Provide the (X, Y) coordinate of the cell's center where the given text is located.  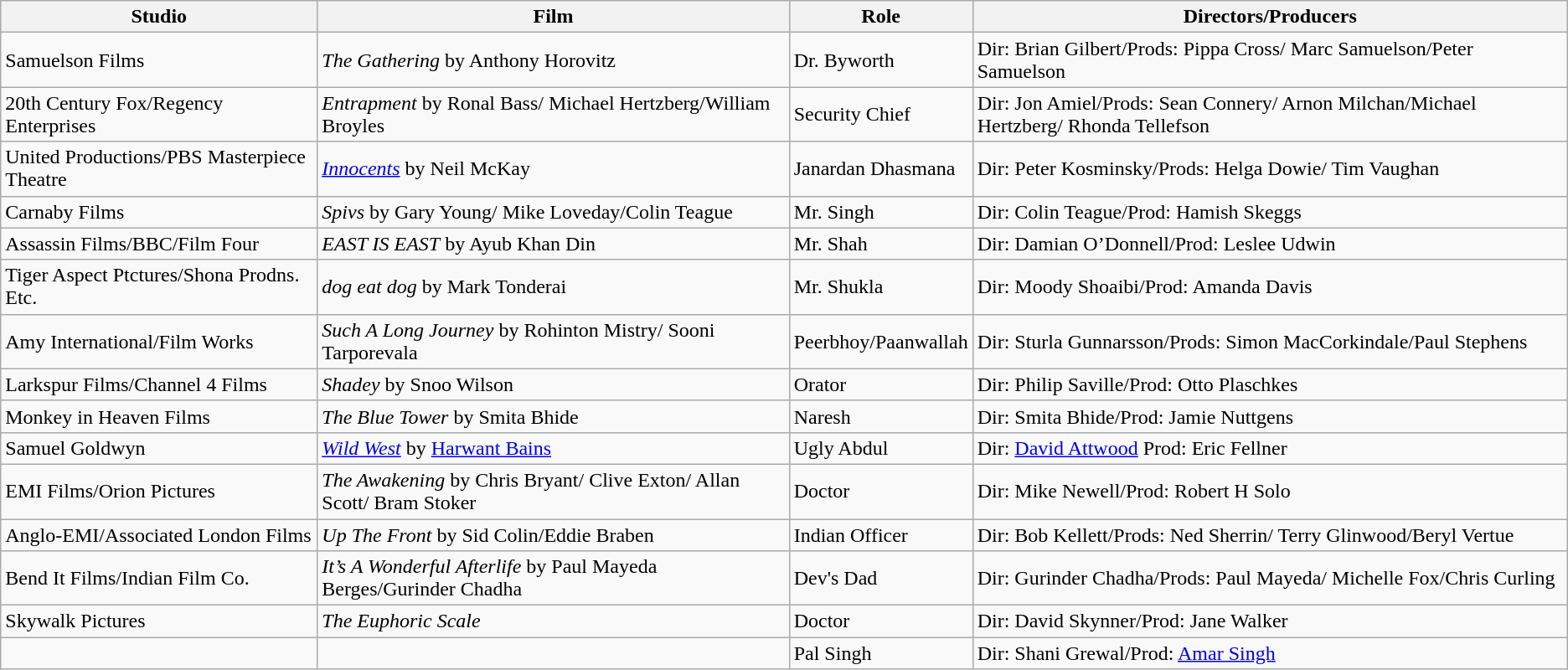
Dir: Jon Amiel/Prods: Sean Connery/ Arnon Milchan/Michael Hertzberg/ Rhonda Tellefson (1270, 114)
Orator (881, 384)
Naresh (881, 416)
Dir: Damian O’Donnell/Prod: Leslee Udwin (1270, 244)
Anglo-EMI/Associated London Films (159, 535)
Wild West by Harwant Bains (553, 448)
Indian Officer (881, 535)
The Gathering by Anthony Horovitz (553, 60)
Samuelson Films (159, 60)
EMI Films/Orion Pictures (159, 491)
Dir: Colin Teague/Prod: Hamish Skeggs (1270, 212)
Mr. Shah (881, 244)
20th Century Fox/Regency Enterprises (159, 114)
Dev's Dad (881, 578)
The Euphoric Scale (553, 621)
Security Chief (881, 114)
Dir: Shani Grewal/Prod: Amar Singh (1270, 653)
Entrapment by Ronal Bass/ Michael Hertzberg/William Broyles (553, 114)
Carnaby Films (159, 212)
Role (881, 17)
Skywalk Pictures (159, 621)
Dir: David Attwood Prod: Eric Fellner (1270, 448)
Studio (159, 17)
It’s A Wonderful Afterlife by Paul Mayeda Berges/Gurinder Chadha (553, 578)
Dir: Philip Saville/Prod: Otto Plaschkes (1270, 384)
Dir: Sturla Gunnarsson/Prods: Simon MacCorkindale/Paul Stephens (1270, 342)
Mr. Shukla (881, 286)
Innocents by Neil McKay (553, 169)
Dir: David Skynner/Prod: Jane Walker (1270, 621)
Spivs by Gary Young/ Mike Loveday/Colin Teague (553, 212)
Dir: Gurinder Chadha/Prods: Paul Mayeda/ Michelle Fox/Chris Curling (1270, 578)
Larkspur Films/Channel 4 Films (159, 384)
Peerbhoy/Paanwallah (881, 342)
Dr. Byworth (881, 60)
Dir: Peter Kosminsky/Prods: Helga Dowie/ Tim Vaughan (1270, 169)
Dir: Bob Kellett/Prods: Ned Sherrin/ Terry Glinwood/Beryl Vertue (1270, 535)
Directors/Producers (1270, 17)
United Productions/PBS Masterpiece Theatre (159, 169)
Up The Front by Sid Colin/Eddie Braben (553, 535)
Film (553, 17)
The Blue Tower by Smita Bhide (553, 416)
Dir: Smita Bhide/Prod: Jamie Nuttgens (1270, 416)
Tiger Aspect Ptctures/Shona Prodns. Etc. (159, 286)
Dir: Moody Shoaibi/Prod: Amanda Davis (1270, 286)
Janardan Dhasmana (881, 169)
Shadey by Snoo Wilson (553, 384)
Assassin Films/BBC/Film Four (159, 244)
Dir: Brian Gilbert/Prods: Pippa Cross/ Marc Samuelson/Peter Samuelson (1270, 60)
Monkey in Heaven Films (159, 416)
The Awakening by Chris Bryant/ Clive Exton/ Allan Scott/ Bram Stoker (553, 491)
Pal Singh (881, 653)
Amy International/Film Works (159, 342)
Samuel Goldwyn (159, 448)
Such A Long Journey by Rohinton Mistry/ Sooni Tarporevala (553, 342)
Bend It Films/Indian Film Co. (159, 578)
Ugly Abdul (881, 448)
EAST IS EAST by Ayub Khan Din (553, 244)
dog eat dog by Mark Tonderai (553, 286)
Dir: Mike Newell/Prod: Robert H Solo (1270, 491)
Mr. Singh (881, 212)
